Capture the cell that displays the provided text and extract its [X, Y] central coordinate. 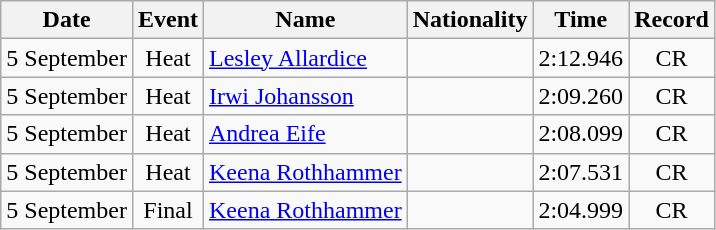
Lesley Allardice [306, 58]
2:08.099 [581, 134]
2:07.531 [581, 172]
Time [581, 20]
Final [168, 210]
Name [306, 20]
Record [672, 20]
Irwi Johansson [306, 96]
2:09.260 [581, 96]
Event [168, 20]
Nationality [470, 20]
Andrea Eife [306, 134]
Date [67, 20]
2:12.946 [581, 58]
2:04.999 [581, 210]
